Find where the given text appears and provide that cell's center as (x, y) coordinate. 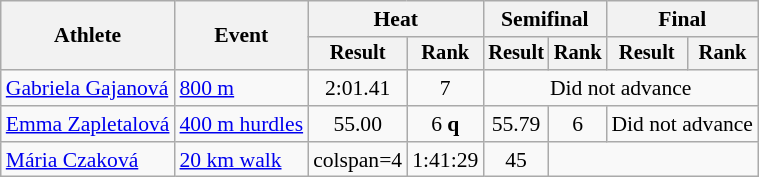
Semifinal (544, 19)
2:01.41 (358, 88)
400 m hurdles (242, 124)
7 (445, 88)
Athlete (88, 36)
Gabriela Gajanová (88, 88)
55.79 (516, 124)
Heat (396, 19)
6 q (445, 124)
800 m (242, 88)
Emma Zapletalová (88, 124)
6 (578, 124)
Event (242, 36)
55.00 (358, 124)
Final (682, 19)
